From the cell containing the given text, extract its center point as (x, y) coordinate. 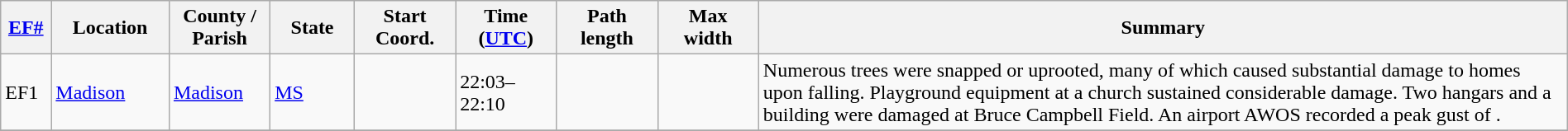
22:03–22:10 (506, 92)
State (313, 28)
Path length (607, 28)
MS (313, 92)
EF# (26, 28)
Summary (1163, 28)
Location (111, 28)
Time (UTC) (506, 28)
Start Coord. (404, 28)
Max width (708, 28)
EF1 (26, 92)
County / Parish (219, 28)
